Find where the given text appears and provide that cell's center as (x, y) coordinate. 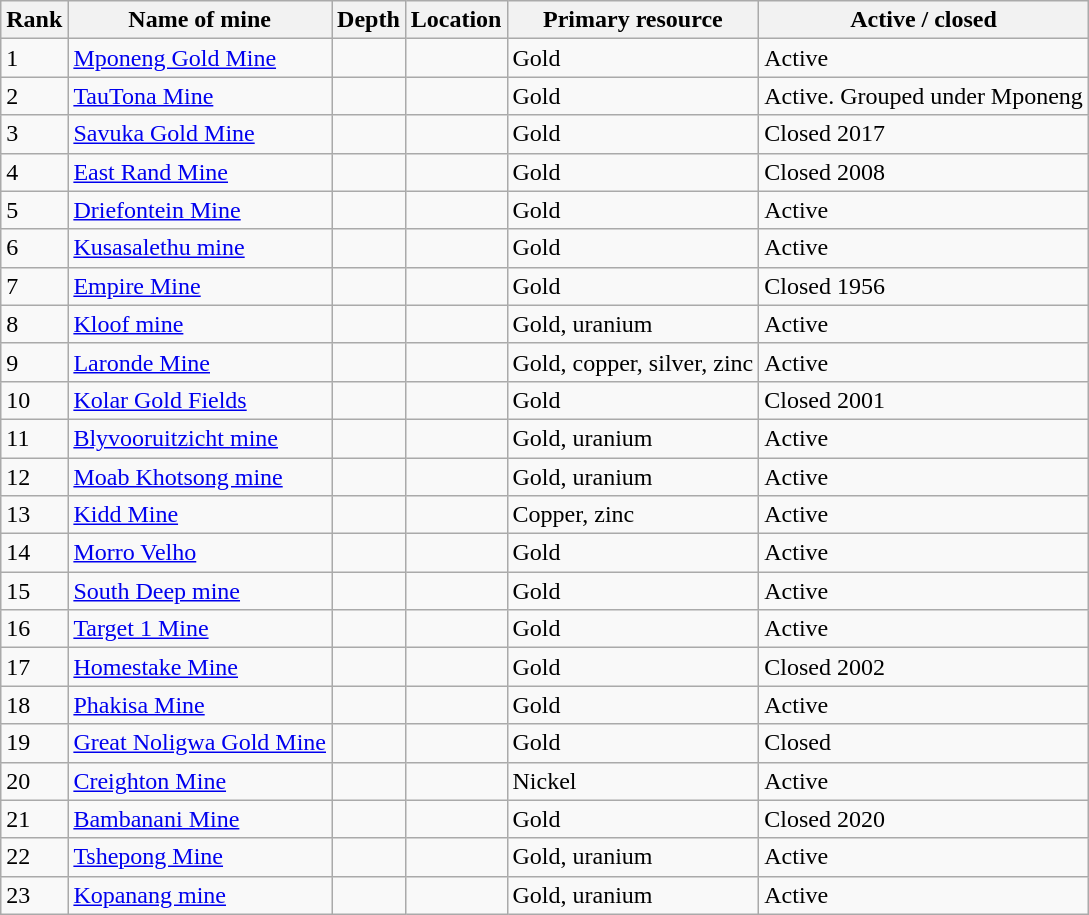
17 (34, 667)
South Deep mine (200, 591)
Copper, zinc (633, 515)
10 (34, 400)
Savuka Gold Mine (200, 134)
Rank (34, 20)
Kidd Mine (200, 515)
Depth (369, 20)
7 (34, 286)
Closed 2020 (924, 819)
Moab Khotsong mine (200, 477)
3 (34, 134)
18 (34, 705)
Empire Mine (200, 286)
1 (34, 58)
Closed 2001 (924, 400)
16 (34, 629)
Kloof mine (200, 324)
Homestake Mine (200, 667)
Closed 2002 (924, 667)
Bambanani Mine (200, 819)
9 (34, 362)
Kopanang mine (200, 895)
Location (456, 20)
19 (34, 743)
4 (34, 172)
22 (34, 857)
Name of mine (200, 20)
6 (34, 248)
Closed 2008 (924, 172)
Gold, copper, silver, zinc (633, 362)
Closed (924, 743)
Creighton Mine (200, 781)
Nickel (633, 781)
Active / closed (924, 20)
15 (34, 591)
Great Noligwa Gold Mine (200, 743)
12 (34, 477)
Laronde Mine (200, 362)
20 (34, 781)
8 (34, 324)
Primary resource (633, 20)
Closed 1956 (924, 286)
23 (34, 895)
Kusasalethu mine (200, 248)
21 (34, 819)
Target 1 Mine (200, 629)
11 (34, 438)
Mponeng Gold Mine (200, 58)
5 (34, 210)
2 (34, 96)
TauTona Mine (200, 96)
14 (34, 553)
Kolar Gold Fields (200, 400)
Morro Velho (200, 553)
Blyvooruitzicht mine (200, 438)
Driefontein Mine (200, 210)
Active. Grouped under Mponeng (924, 96)
13 (34, 515)
Closed 2017 (924, 134)
Phakisa Mine (200, 705)
East Rand Mine (200, 172)
Tshepong Mine (200, 857)
